Return [x, y] of the center of cell containing provided text 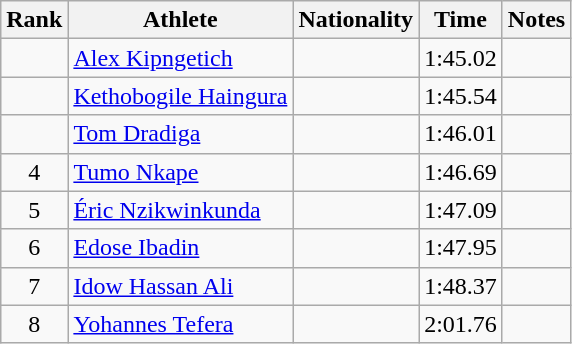
5 [34, 210]
1:46.69 [461, 172]
8 [34, 324]
7 [34, 286]
Kethobogile Haingura [180, 96]
Yohannes Tefera [180, 324]
2:01.76 [461, 324]
Idow Hassan Ali [180, 286]
1:45.54 [461, 96]
Nationality [356, 20]
Time [461, 20]
1:48.37 [461, 286]
1:47.95 [461, 248]
1:47.09 [461, 210]
Rank [34, 20]
Tumo Nkape [180, 172]
Athlete [180, 20]
Alex Kipngetich [180, 58]
4 [34, 172]
6 [34, 248]
Notes [536, 20]
Éric Nzikwinkunda [180, 210]
Tom Dradiga [180, 134]
Edose Ibadin [180, 248]
1:46.01 [461, 134]
1:45.02 [461, 58]
